Detect which cell encompasses the target text, then output its [x, y] center coordinate. 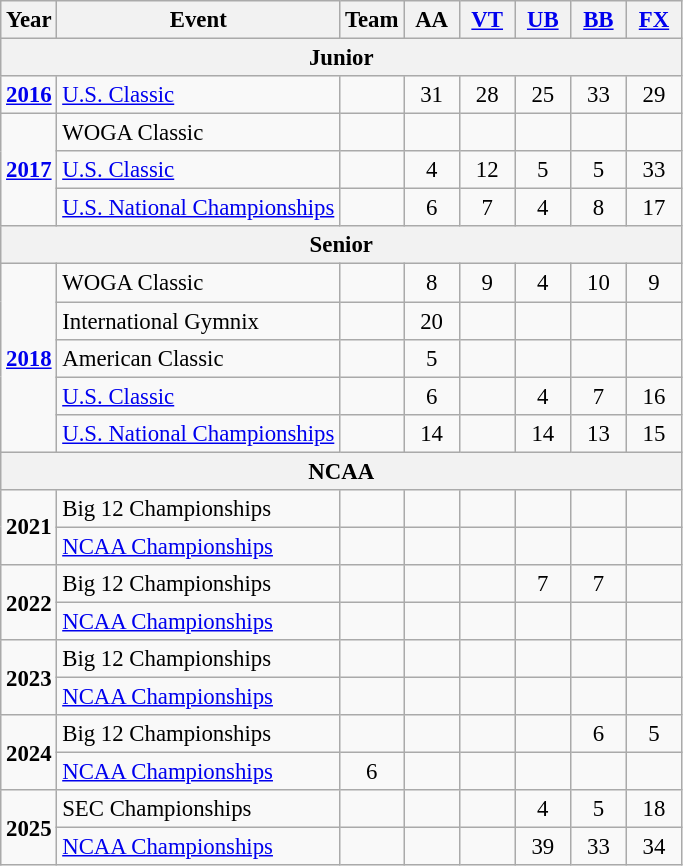
28 [487, 95]
10 [599, 283]
BB [599, 20]
American Classic [198, 358]
Senior [342, 245]
31 [432, 95]
34 [654, 847]
39 [543, 847]
Year [29, 20]
2023 [29, 678]
18 [654, 809]
17 [654, 208]
15 [654, 433]
2025 [29, 828]
UB [543, 20]
VT [487, 20]
International Gymnix [198, 321]
Junior [342, 58]
25 [543, 95]
2017 [29, 170]
Team [372, 20]
NCAA [342, 471]
2016 [29, 95]
AA [432, 20]
FX [654, 20]
20 [432, 321]
13 [599, 433]
Event [198, 20]
29 [654, 95]
16 [654, 396]
2022 [29, 602]
2024 [29, 752]
12 [487, 170]
SEC Championships [198, 809]
2018 [29, 358]
2021 [29, 528]
